Return the (x, y) coordinate for the center point of the cell that contains the specified text.  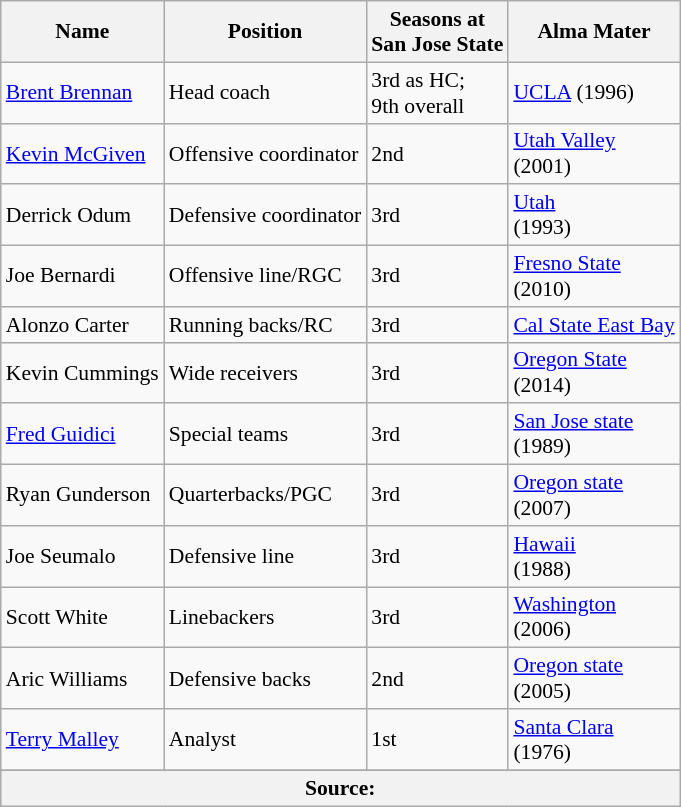
Brent Brennan (82, 92)
Kevin Cummings (82, 372)
Seasons atSan Jose State (437, 32)
Defensive line (266, 556)
Special teams (266, 434)
1st (437, 740)
Name (82, 32)
Quarterbacks/PGC (266, 496)
Oregon state(2005) (594, 678)
Hawaii(1988) (594, 556)
Utah Valley(2001) (594, 154)
Fresno State(2010) (594, 276)
Aric Williams (82, 678)
Defensive backs (266, 678)
Terry Malley (82, 740)
Running backs/RC (266, 325)
Santa Clara(1976) (594, 740)
Fred Guidici (82, 434)
Alma Mater (594, 32)
Offensive line/RGC (266, 276)
Utah(1993) (594, 216)
UCLA (1996) (594, 92)
Kevin McGiven (82, 154)
Alonzo Carter (82, 325)
Ryan Gunderson (82, 496)
Scott White (82, 618)
Source: (340, 788)
Cal State East Bay (594, 325)
San Jose state(1989) (594, 434)
Derrick Odum (82, 216)
Wide receivers (266, 372)
Offensive coordinator (266, 154)
Oregon State(2014) (594, 372)
Head coach (266, 92)
Oregon state(2007) (594, 496)
Analyst (266, 740)
Defensive coordinator (266, 216)
Linebackers (266, 618)
3rd as HC;9th overall (437, 92)
Position (266, 32)
Joe Bernardi (82, 276)
Joe Seumalo (82, 556)
Washington(2006) (594, 618)
